Scan for the cell matching the given text and deliver its [X, Y] coordinate at center. 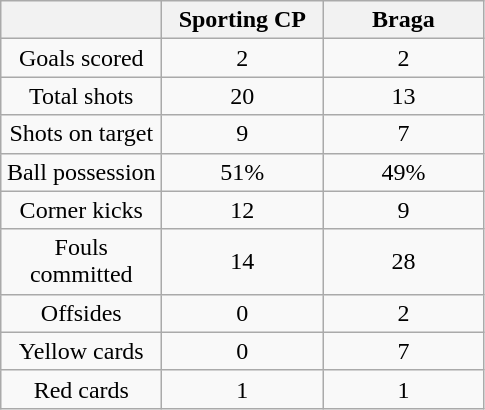
Fouls committed [82, 262]
Offsides [82, 313]
Ball possession [82, 172]
12 [242, 210]
Goals scored [82, 58]
20 [242, 96]
13 [404, 96]
Corner kicks [82, 210]
Sporting CP [242, 20]
51% [242, 172]
Yellow cards [82, 351]
Shots on target [82, 134]
28 [404, 262]
Total shots [82, 96]
Braga [404, 20]
49% [404, 172]
Red cards [82, 389]
14 [242, 262]
